Find where the given text appears and provide that cell's center as [x, y] coordinate. 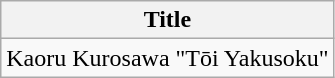
Kaoru Kurosawa "Tōi Yakusoku" [168, 58]
Title [168, 20]
